Return [x, y] of the center of cell containing provided text 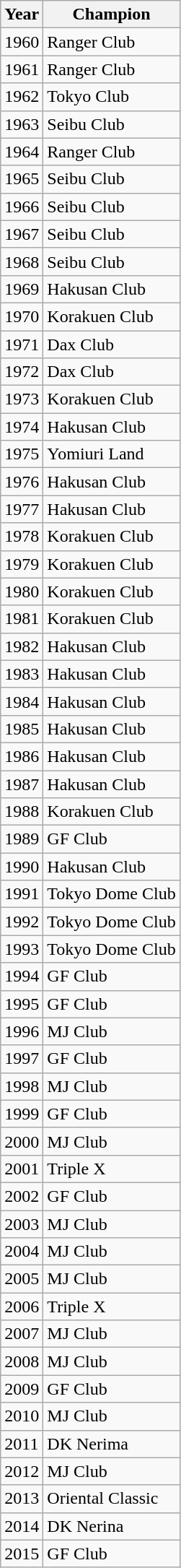
2012 [22, 1471]
1978 [22, 537]
2008 [22, 1361]
2010 [22, 1416]
1989 [22, 839]
1970 [22, 316]
2003 [22, 1224]
1966 [22, 207]
1985 [22, 729]
1983 [22, 674]
DK Nerima [111, 1444]
1964 [22, 152]
Champion [111, 14]
1976 [22, 482]
1984 [22, 701]
2002 [22, 1196]
1967 [22, 234]
1995 [22, 1004]
2005 [22, 1279]
2015 [22, 1554]
Year [22, 14]
Yomiuri Land [111, 454]
2004 [22, 1252]
1977 [22, 509]
2001 [22, 1169]
1988 [22, 812]
DK Nerina [111, 1526]
1961 [22, 69]
2014 [22, 1526]
1992 [22, 922]
1972 [22, 372]
1974 [22, 427]
2011 [22, 1444]
2006 [22, 1307]
1987 [22, 784]
2000 [22, 1141]
2007 [22, 1334]
2009 [22, 1389]
1975 [22, 454]
1981 [22, 619]
1990 [22, 867]
1979 [22, 564]
1963 [22, 124]
Tokyo Club [111, 97]
1998 [22, 1086]
1971 [22, 345]
Oriental Classic [111, 1499]
1965 [22, 179]
1980 [22, 592]
2013 [22, 1499]
1993 [22, 949]
1997 [22, 1059]
1968 [22, 261]
1996 [22, 1031]
1969 [22, 289]
1962 [22, 97]
1973 [22, 399]
1994 [22, 976]
1991 [22, 894]
1986 [22, 756]
1999 [22, 1114]
1982 [22, 646]
1960 [22, 42]
